Scan for the cell matching the given text and deliver its (x, y) coordinate at center. 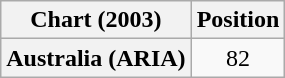
82 (238, 58)
Chart (2003) (96, 20)
Australia (ARIA) (96, 58)
Position (238, 20)
